Determine the (X, Y) coordinate at the center of the cell enclosing the given text.  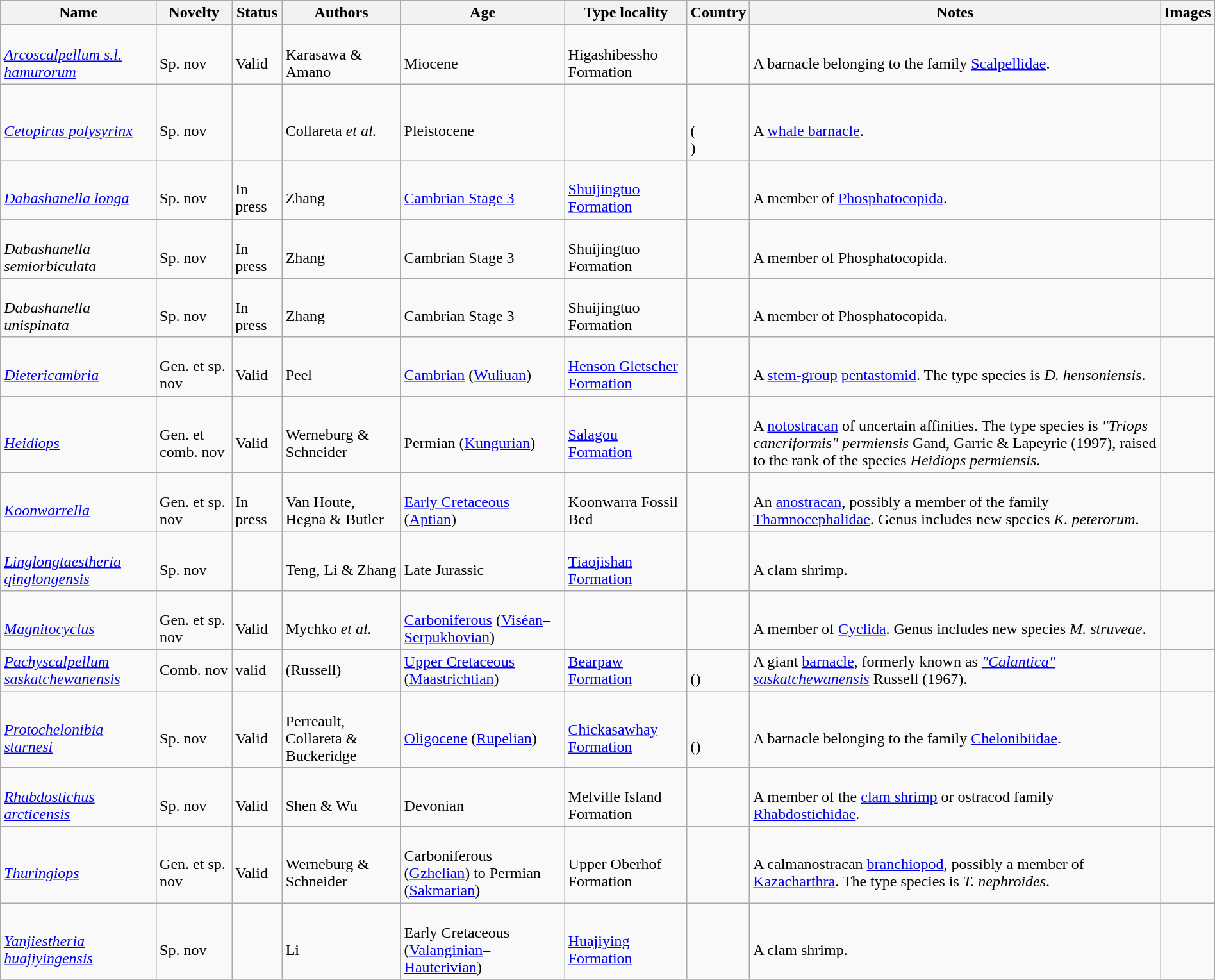
Collareta et al. (341, 122)
Perreault, Collareta & Buckeridge (341, 729)
Dabashanella longa (78, 190)
Oligocene (Rupelian) (483, 729)
Yanjiestheria huajiyingensis (78, 941)
Country (718, 13)
Gen. et comb. nov (194, 435)
Carboniferous (Viséan–Serpukhovian) (483, 620)
Arcoscalpellum s.l. hamurorum (78, 54)
(Russell) (341, 670)
Linglongtaestheria qinglongensis (78, 561)
Type locality (625, 13)
Upper Cretaceous (Maastrichtian) (483, 670)
A whale barnacle. (955, 122)
Early Cretaceous (Aptian) (483, 502)
Bearpaw Formation (625, 670)
A calmanostracan branchiopod, possibly a member of Kazacharthra. The type species is T. nephroides. (955, 865)
Koonwarrella (78, 502)
A member of the clam shrimp or ostracod family Rhabdostichidae. (955, 797)
Permian (Kungurian) (483, 435)
valid (257, 670)
Henson Gletscher Formation (625, 367)
Shen & Wu (341, 797)
A member of Cyclida. Genus includes new species M. struveae. (955, 620)
Thuringiops (78, 865)
Higashibessho Formation (625, 54)
Karasawa & Amano (341, 54)
Dabashanella unispinata (78, 308)
Miocene (483, 54)
A barnacle belonging to the family Scalpellidae. (955, 54)
A stem-group pentastomid. The type species is D. hensoniensis. (955, 367)
Notes (955, 13)
Pachyscalpellum saskatchewanensis (78, 670)
Name (78, 13)
Huajiying Formation (625, 941)
Heidiops (78, 435)
Status (257, 13)
Mychko et al. (341, 620)
Li (341, 941)
An anostracan, possibly a member of the family Thamnocephalidae. Genus includes new species K. peterorum. (955, 502)
Protochelonibia starnesi (78, 729)
Pleistocene (483, 122)
Novelty (194, 13)
Authors (341, 13)
Tiaojishan Formation (625, 561)
A giant barnacle, formerly known as "Calantica" saskatchewanensis Russell (1967). (955, 670)
Cambrian (Wuliuan) (483, 367)
Late Jurassic (483, 561)
A barnacle belonging to the family Chelonibiidae. (955, 729)
Carboniferous (Gzhelian) to Permian (Sakmarian) (483, 865)
Dietericambria (78, 367)
Melville Island Formation (625, 797)
Teng, Li & Zhang (341, 561)
Comb. nov (194, 670)
Devonian (483, 797)
Early Cretaceous (Valanginian–Hauterivian) (483, 941)
Rhabdostichus arcticensis (78, 797)
Images (1187, 13)
Cetopirus polysyrinx (78, 122)
Peel (341, 367)
Chickasawhay Formation (625, 729)
Dabashanella semiorbiculata (78, 249)
Age (483, 13)
Van Houte, Hegna & Butler (341, 502)
Magnitocyclus (78, 620)
Salagou Formation (625, 435)
Koonwarra Fossil Bed (625, 502)
Upper Oberhof Formation (625, 865)
